Find where the given text appears and provide that cell's center as [X, Y] coordinate. 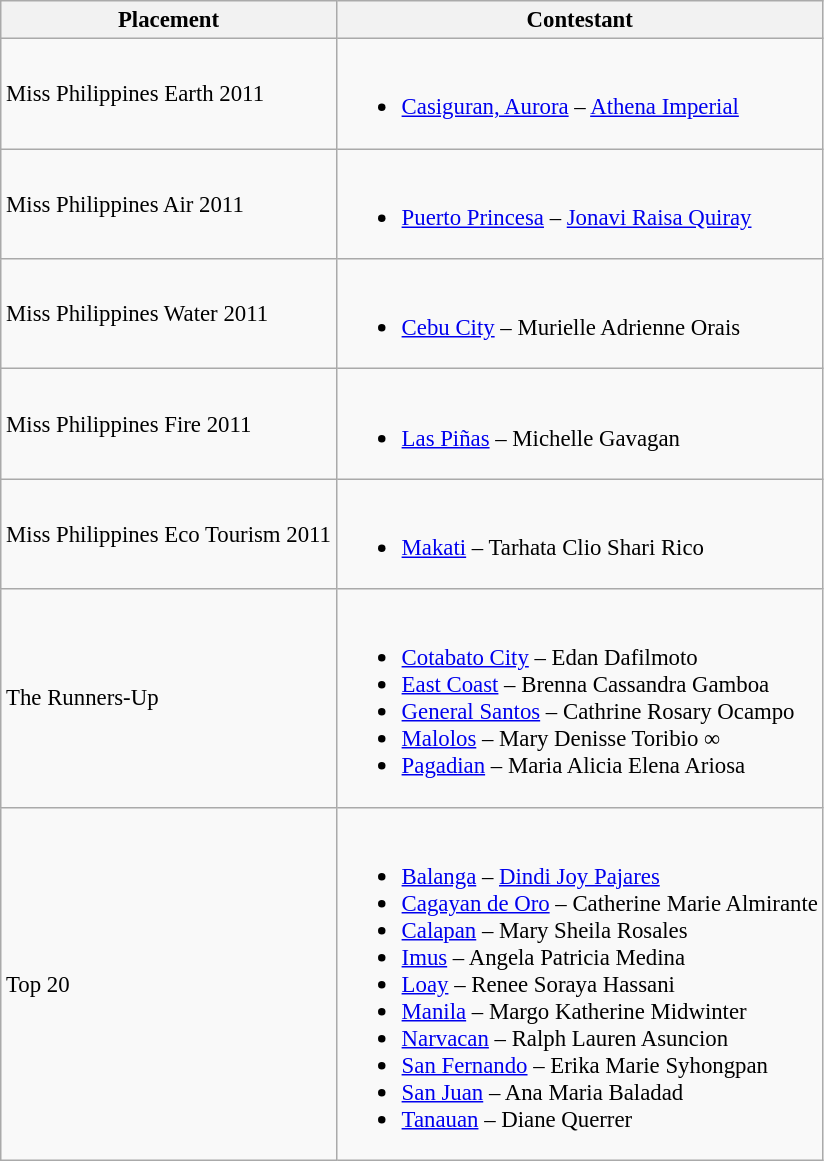
Miss Philippines Fire 2011 [169, 424]
Puerto Princesa – Jonavi Raisa Quiray [580, 204]
The Runners-Up [169, 698]
Miss Philippines Air 2011 [169, 204]
Placement [169, 20]
Miss Philippines Water 2011 [169, 314]
Miss Philippines Earth 2011 [169, 94]
Cebu City – Murielle Adrienne Orais [580, 314]
Miss Philippines Eco Tourism 2011 [169, 534]
Makati – Tarhata Clio Shari Rico [580, 534]
Top 20 [169, 984]
Casiguran, Aurora – Athena Imperial [580, 94]
Contestant [580, 20]
Las Piñas – Michelle Gavagan [580, 424]
